Return [X, Y] of the center of cell containing provided text 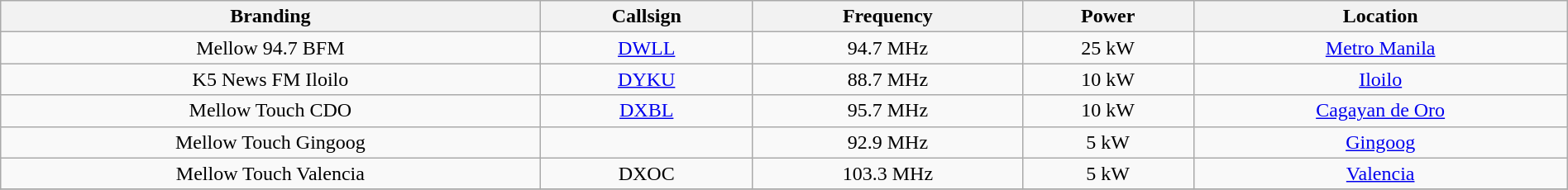
Branding [270, 17]
Mellow Touch Gingoog [270, 142]
Valencia [1380, 173]
Mellow Touch CDO [270, 111]
88.7 MHz [887, 79]
Location [1380, 17]
DXBL [647, 111]
Cagayan de Oro [1380, 111]
Metro Manila [1380, 48]
25 kW [1108, 48]
Iloilo [1380, 79]
Mellow Touch Valencia [270, 173]
Callsign [647, 17]
Power [1108, 17]
Mellow 94.7 BFM [270, 48]
103.3 MHz [887, 173]
DYKU [647, 79]
95.7 MHz [887, 111]
Frequency [887, 17]
Gingoog [1380, 142]
K5 News FM Iloilo [270, 79]
DXOC [647, 173]
94.7 MHz [887, 48]
DWLL [647, 48]
92.9 MHz [887, 142]
